Identify which cell holds the provided text, then report its (X, Y) central coordinate. 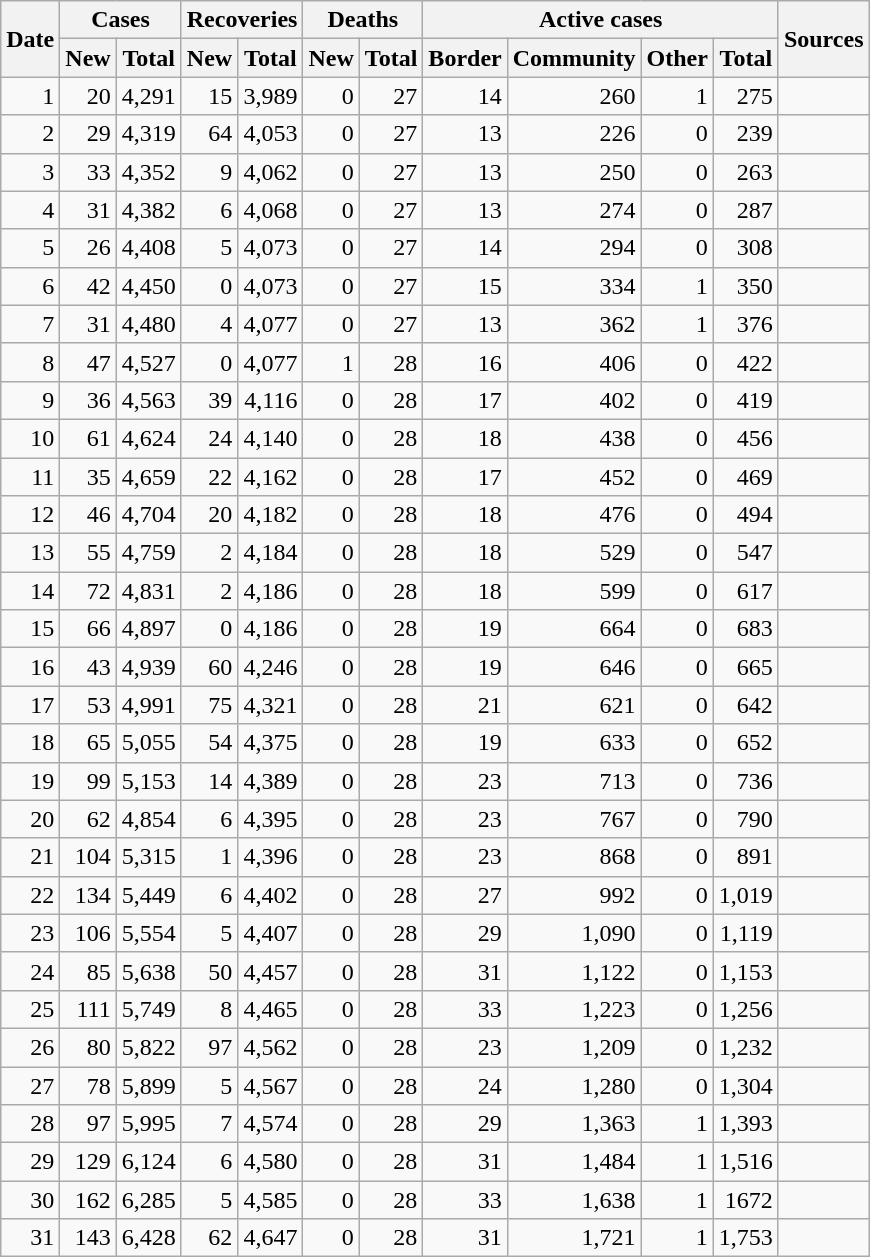
452 (574, 477)
1,019 (746, 895)
683 (746, 629)
529 (574, 553)
4,140 (270, 438)
11 (30, 477)
80 (88, 1047)
5,153 (148, 781)
4,396 (270, 857)
275 (746, 96)
790 (746, 819)
402 (574, 400)
46 (88, 515)
1,090 (574, 933)
376 (746, 324)
1,516 (746, 1162)
53 (88, 705)
5,899 (148, 1085)
5,315 (148, 857)
4,567 (270, 1085)
4,465 (270, 1009)
3 (30, 172)
25 (30, 1009)
294 (574, 248)
12 (30, 515)
1672 (746, 1200)
60 (209, 667)
3,989 (270, 96)
646 (574, 667)
891 (746, 857)
4,352 (148, 172)
30 (30, 1200)
494 (746, 515)
Other (677, 58)
54 (209, 743)
47 (88, 362)
1,256 (746, 1009)
438 (574, 438)
419 (746, 400)
Deaths (363, 20)
287 (746, 210)
5,638 (148, 971)
599 (574, 591)
4,062 (270, 172)
456 (746, 438)
65 (88, 743)
406 (574, 362)
4,562 (270, 1047)
4,319 (148, 134)
1,304 (746, 1085)
5,554 (148, 933)
4,563 (148, 400)
1,209 (574, 1047)
4,457 (270, 971)
143 (88, 1238)
4,897 (148, 629)
36 (88, 400)
1,484 (574, 1162)
6,285 (148, 1200)
1,393 (746, 1124)
4,527 (148, 362)
4,408 (148, 248)
4,321 (270, 705)
4,831 (148, 591)
868 (574, 857)
104 (88, 857)
4,116 (270, 400)
1,119 (746, 933)
308 (746, 248)
422 (746, 362)
226 (574, 134)
85 (88, 971)
4,585 (270, 1200)
72 (88, 591)
469 (746, 477)
4,991 (148, 705)
274 (574, 210)
162 (88, 1200)
4,389 (270, 781)
476 (574, 515)
334 (574, 286)
1,153 (746, 971)
4,375 (270, 743)
Recoveries (242, 20)
1,122 (574, 971)
6,124 (148, 1162)
767 (574, 819)
4,246 (270, 667)
39 (209, 400)
736 (746, 781)
5,822 (148, 1047)
665 (746, 667)
1,363 (574, 1124)
547 (746, 553)
75 (209, 705)
617 (746, 591)
4,574 (270, 1124)
4,053 (270, 134)
5,449 (148, 895)
5,995 (148, 1124)
239 (746, 134)
621 (574, 705)
4,382 (148, 210)
78 (88, 1085)
4,162 (270, 477)
Community (574, 58)
43 (88, 667)
Cases (120, 20)
263 (746, 172)
4,759 (148, 553)
664 (574, 629)
Date (30, 39)
4,184 (270, 553)
4,402 (270, 895)
42 (88, 286)
652 (746, 743)
4,407 (270, 933)
5,055 (148, 743)
713 (574, 781)
4,939 (148, 667)
260 (574, 96)
Sources (824, 39)
642 (746, 705)
4,647 (270, 1238)
992 (574, 895)
6,428 (148, 1238)
362 (574, 324)
4,854 (148, 819)
50 (209, 971)
55 (88, 553)
4,480 (148, 324)
4,291 (148, 96)
4,580 (270, 1162)
66 (88, 629)
35 (88, 477)
4,704 (148, 515)
4,395 (270, 819)
64 (209, 134)
10 (30, 438)
4,450 (148, 286)
1,753 (746, 1238)
111 (88, 1009)
250 (574, 172)
4,068 (270, 210)
5,749 (148, 1009)
1,223 (574, 1009)
1,638 (574, 1200)
4,624 (148, 438)
134 (88, 895)
1,232 (746, 1047)
4,182 (270, 515)
Border (465, 58)
106 (88, 933)
1,280 (574, 1085)
633 (574, 743)
61 (88, 438)
129 (88, 1162)
4,659 (148, 477)
99 (88, 781)
1,721 (574, 1238)
350 (746, 286)
Active cases (601, 20)
